From the cell containing the given text, extract its center point as [x, y] coordinate. 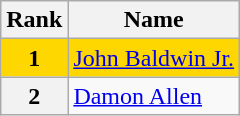
2 [34, 96]
1 [34, 58]
Damon Allen [154, 96]
Rank [34, 20]
John Baldwin Jr. [154, 58]
Name [154, 20]
